Output the [X, Y] coordinate of the center of the cell containing the given text.  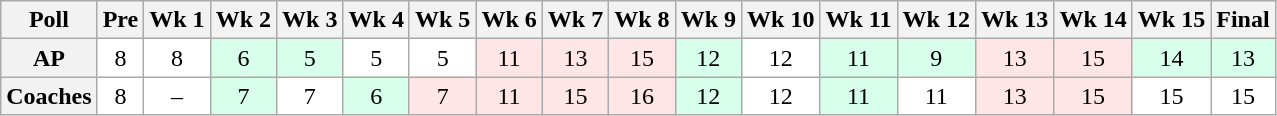
Pre [120, 20]
Wk 4 [376, 20]
Wk 11 [858, 20]
Wk 15 [1171, 20]
Wk 8 [642, 20]
Poll [49, 20]
Wk 7 [575, 20]
Wk 13 [1014, 20]
Wk 9 [708, 20]
Wk 2 [243, 20]
Wk 1 [177, 20]
16 [642, 96]
Wk 6 [509, 20]
9 [936, 58]
Wk 14 [1093, 20]
Wk 3 [310, 20]
Final [1243, 20]
AP [49, 58]
Wk 12 [936, 20]
– [177, 96]
Wk 5 [442, 20]
Wk 10 [781, 20]
Coaches [49, 96]
14 [1171, 58]
